Pinpoint the cell where the given text exists, returning its [x, y] midpoint coordinate. 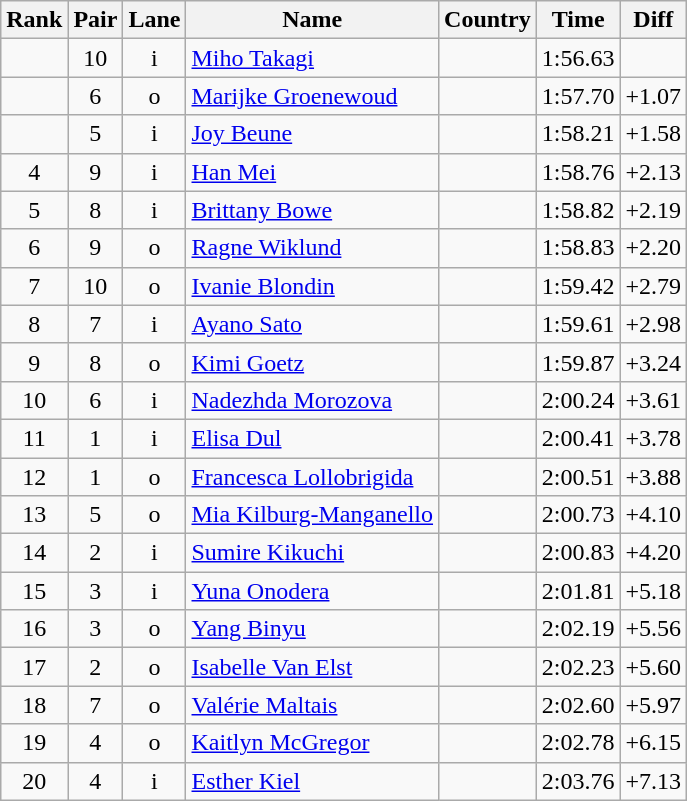
Ivanie Blondin [312, 286]
Brittany Bowe [312, 210]
Ragne Wiklund [312, 248]
Joy Beune [312, 134]
1:56.63 [578, 58]
Han Mei [312, 172]
+3.88 [654, 477]
2:02.23 [578, 667]
Mia Kilburg-Manganello [312, 515]
1:58.82 [578, 210]
2:02.60 [578, 705]
Esther Kiel [312, 781]
Sumire Kikuchi [312, 553]
Miho Takagi [312, 58]
Valérie Maltais [312, 705]
2:00.24 [578, 400]
Kimi Goetz [312, 362]
Nadezhda Morozova [312, 400]
1:57.70 [578, 96]
2:00.51 [578, 477]
+3.78 [654, 438]
Pair [96, 20]
Diff [654, 20]
11 [34, 438]
+2.20 [654, 248]
12 [34, 477]
Yang Binyu [312, 629]
+2.13 [654, 172]
17 [34, 667]
Kaitlyn McGregor [312, 743]
Time [578, 20]
2:02.19 [578, 629]
+1.07 [654, 96]
+6.15 [654, 743]
2:00.73 [578, 515]
Country [488, 20]
+5.18 [654, 591]
1:58.21 [578, 134]
+2.79 [654, 286]
Yuna Onodera [312, 591]
+4.20 [654, 553]
2:00.83 [578, 553]
1:59.87 [578, 362]
Marijke Groenewoud [312, 96]
Name [312, 20]
19 [34, 743]
14 [34, 553]
+7.13 [654, 781]
1:59.42 [578, 286]
+4.10 [654, 515]
+5.56 [654, 629]
Francesca Lollobrigida [312, 477]
+5.97 [654, 705]
15 [34, 591]
18 [34, 705]
Isabelle Van Elst [312, 667]
2:00.41 [578, 438]
+5.60 [654, 667]
+3.61 [654, 400]
1:58.76 [578, 172]
16 [34, 629]
1:59.61 [578, 324]
13 [34, 515]
20 [34, 781]
+3.24 [654, 362]
Elisa Dul [312, 438]
+2.98 [654, 324]
1:58.83 [578, 248]
2:03.76 [578, 781]
Ayano Sato [312, 324]
Lane [154, 20]
+2.19 [654, 210]
+1.58 [654, 134]
Rank [34, 20]
2:02.78 [578, 743]
2:01.81 [578, 591]
